Find where the given text appears and provide that cell's center as [X, Y] coordinate. 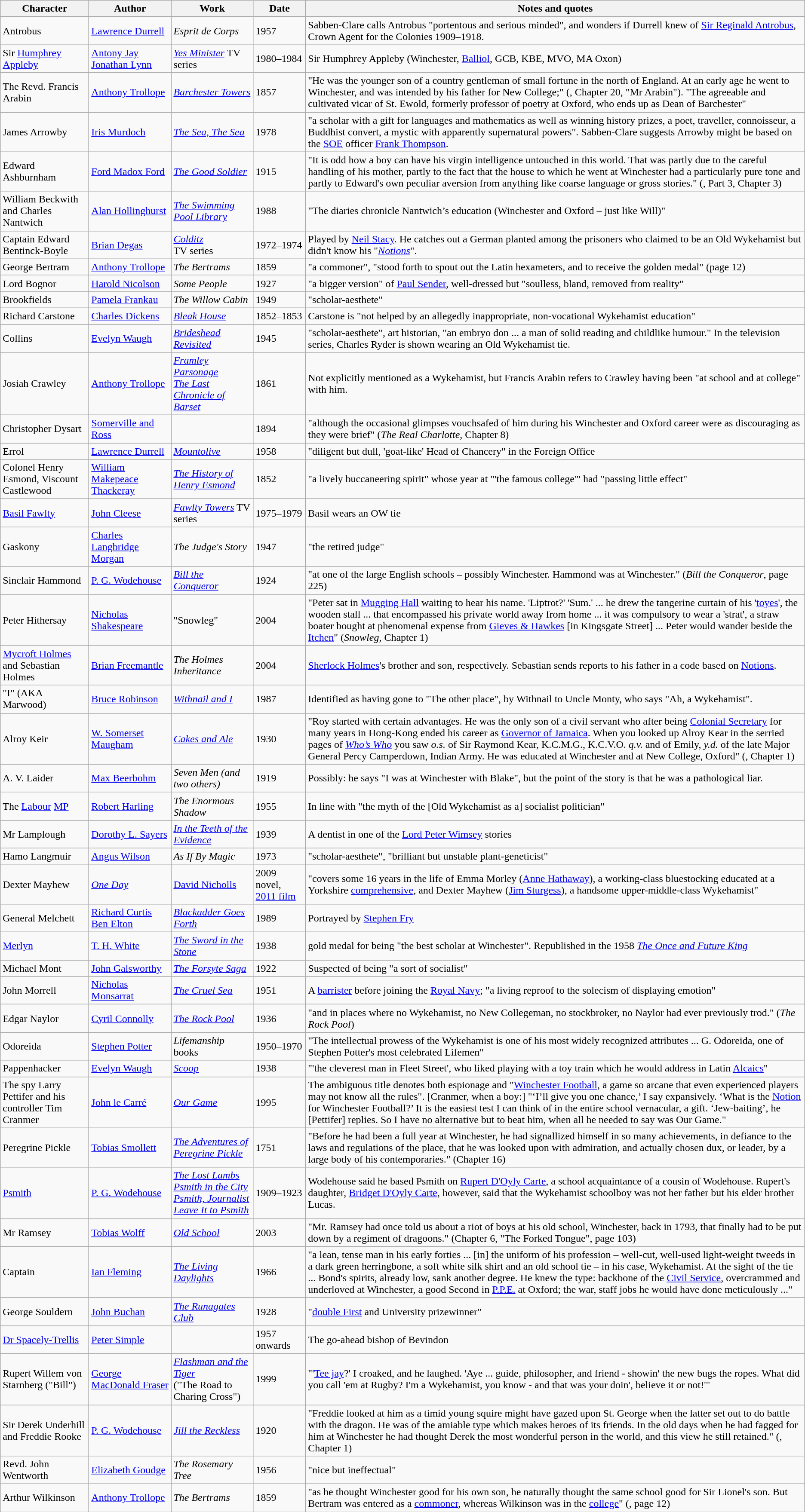
1852–1853 [280, 316]
George Souldern [45, 1312]
1857 [280, 92]
The Sea, The Sea [212, 132]
1945 [280, 338]
Nicholas Monsarrat [130, 990]
Portrayed by Stephen Fry [555, 918]
John Buchan [130, 1312]
1957 onwards [280, 1339]
Revd. John Wentworth [45, 1470]
Framley ParsonageThe Last Chronicle of Barset [212, 384]
Yes Minister TV series [212, 58]
1951 [280, 990]
"diligent but dull, 'goat-like' Head of Chancery" in the Foreign Office [555, 451]
Rupert Willem von Starnberg ("Bill") [45, 1379]
The Willow Cabin [212, 300]
1956 [280, 1470]
Suspected of being "a sort of socialist" [555, 968]
1922 [280, 968]
1955 [280, 806]
Nicholas Shakespeare [130, 620]
A barrister before joining the Royal Navy; "a living reproof to the solecism of displaying emotion" [555, 990]
The Enormous Shadow [212, 806]
The Lost LambsPsmith in the CityPsmith, JournalistLeave It to Psmith [212, 1193]
The Rosemary Tree [212, 1470]
Withnail and I [212, 699]
1927 [280, 283]
Brookfields [45, 300]
"and in places where no Wykehamist, no New Collegeman, no stockbroker, no Naylor had ever previously trod." (The Rock Pool) [555, 1019]
Barchester Towers [212, 92]
Edgar Naylor [45, 1019]
"nice but ineffectual" [555, 1470]
Scoop [212, 1068]
2003 [280, 1233]
Sir Derek Underhilland Freddie Rooke [45, 1430]
Errol [45, 451]
John le Carré [130, 1102]
Richard CurtisBen Elton [130, 918]
William Makepeace Thackeray [130, 479]
Peter Simple [130, 1339]
1975–1979 [280, 513]
George MacDonald Fraser [130, 1379]
"Snowleg" [212, 620]
Charles Langbridge Morgan [130, 547]
Alan Hollinghurst [130, 211]
Josiah Crawley [45, 384]
"scholar-aesthete", "brilliant but unstable plant-geneticist" [555, 856]
The Sword in the Stone [212, 946]
1920 [280, 1430]
Tobias Wolff [130, 1233]
Peter Hithersay [45, 620]
Pappenhacker [45, 1068]
1894 [280, 429]
Date [280, 9]
Robert Harling [130, 806]
ColditzTV series [212, 245]
Charles Dickens [130, 316]
William Beckwithand Charles Nantwich [45, 211]
Michael Mont [45, 968]
Bleak House [212, 316]
"'the cleverest man in Fleet Street', who liked playing with a toy train which he would address in Latin Alcaics" [555, 1068]
Gaskony [45, 547]
Odoreida [45, 1046]
General Melchett [45, 918]
In the Teeth of the Evidence [212, 834]
Pamela Frankau [130, 300]
Notes and quotes [555, 9]
Mr Ramsey [45, 1233]
Old School [212, 1233]
Sir Humphrey Appleby (Winchester, Balliol, GCB, KBE, MVO, MA Oxon) [555, 58]
Author [130, 9]
The Cruel Sea [212, 990]
"a lively buccaneering spirit" whose year at "'the famous college'" had "passing little effect" [555, 479]
1987 [280, 699]
"scholar-aesthete" [555, 300]
1988 [280, 211]
The Good Soldier [212, 171]
Flashman and the Tiger("The Road to Charing Cross") [212, 1379]
Dr Spacely-Trellis [45, 1339]
Elizabeth Goudge [130, 1470]
One Day [130, 885]
David Nicholls [212, 885]
1978 [280, 132]
Work [212, 9]
Bruce Robinson [130, 699]
1852 [280, 479]
Tobias Smollett [130, 1148]
Edward Ashburnham [45, 171]
A. V. Laider [45, 778]
John Morrell [45, 990]
Richard Carstone [45, 316]
"a bigger version" of Paul Sender, well-dressed but "soulless, bland, removed from reality" [555, 283]
1751 [280, 1148]
John Cleese [130, 513]
Sherlock Holmes's brother and son, respectively. Sebastian sends reports to his father in a code based on Notions. [555, 665]
Dorothy L. Sayers [130, 834]
1936 [280, 1019]
Seven Men (and two others) [212, 778]
Ian Fleming [130, 1272]
1909–1923 [280, 1193]
Possibly: he says "I was at Winchester with Blake", but the point of the story is that he was a pathological liar. [555, 778]
Alroy Keir [45, 738]
Jill the Reckless [212, 1430]
Carstone is "not helped by an allegedly inappropriate, non-vocational Wykehamist education" [555, 316]
1999 [280, 1379]
"the retired judge" [555, 547]
Antony JayJonathan Lynn [130, 58]
Colonel Henry Esmond, Viscount Castlewood [45, 479]
1949 [280, 300]
The spy Larry Pettifer and his controller Tim Cranmer [45, 1102]
"double First and University prizewinner" [555, 1312]
John Galsworthy [130, 968]
"I" (AKA Marwood) [45, 699]
A dentist in one of the Lord Peter Wimsey stories [555, 834]
"The diaries chronicle Nantwich’s education (Winchester and Oxford – just like Will)" [555, 211]
1966 [280, 1272]
1958 [280, 451]
1973 [280, 856]
The Judge's Story [212, 547]
The go-ahead bishop of Bevindon [555, 1339]
1995 [280, 1102]
George Bertram [45, 267]
Psmith [45, 1193]
Somerville and Ross [130, 429]
Sinclair Hammond [45, 580]
Mycroft Holmes and Sebastian Holmes [45, 665]
Max Beerbohm [130, 778]
The Living Daylights [212, 1272]
1972–1974 [280, 245]
Mr Lamplough [45, 834]
Captain Edward Bentinck-Boyle [45, 245]
The Rock Pool [212, 1019]
gold medal for being "the best scholar at Winchester". Republished in the 1958 The Once and Future King [555, 946]
Stephen Potter [130, 1046]
1928 [280, 1312]
Antrobus [45, 31]
As If By Magic [212, 856]
"a commoner", "stood forth to spout out the Latin hexameters, and to receive the golden medal" (page 12) [555, 267]
Basil wears an OW tie [555, 513]
Some People [212, 283]
1947 [280, 547]
The Holmes Inheritance [212, 665]
Brian Degas [130, 245]
Merlyn [45, 946]
Sir Humphrey Appleby [45, 58]
Collins [45, 338]
The Forsyte Saga [212, 968]
1930 [280, 738]
The History of Henry Esmond [212, 479]
1915 [280, 171]
Cakes and Ale [212, 738]
Lifemanship books [212, 1046]
The Revd. Francis Arabin [45, 92]
Arthur Wilkinson [45, 1498]
Captain [45, 1272]
Hamo Langmuir [45, 856]
The Swimming Pool Library [212, 211]
Not explicitly mentioned as a Wykehamist, but Francis Arabin refers to Crawley having been "at school and at college" with him. [555, 384]
Fawlty Towers TV series [212, 513]
The Runagates Club [212, 1312]
1861 [280, 384]
In line with "the myth of the [Old Wykehamist as a] socialist politician" [555, 806]
1957 [280, 31]
Angus Wilson [130, 856]
Basil Fawlty [45, 513]
The Labour MP [45, 806]
Bill the Conqueror [212, 580]
Ford Madox Ford [130, 171]
Harold Nicolson [130, 283]
Lord Bognor [45, 283]
Esprit de Corps [212, 31]
T. H. White [130, 946]
Blackadder Goes Forth [212, 918]
Our Game [212, 1102]
The Adventures of Peregrine Pickle [212, 1148]
Cyril Connolly [130, 1019]
Christopher Dysart [45, 429]
1919 [280, 778]
1939 [280, 834]
Mountolive [212, 451]
Played by Neil Stacy. He catches out a German planted among the prisoners who claimed to be an Old Wykehamist but didn't know his "Notions". [555, 245]
Iris Murdoch [130, 132]
James Arrowby [45, 132]
Peregrine Pickle [45, 1148]
W. Somerset Maugham [130, 738]
Dexter Mayhew [45, 885]
1950–1970 [280, 1046]
"at one of the large English schools – possibly Winchester. Hammond was at Winchester." (Bill the Conqueror, page 225) [555, 580]
Character [45, 9]
Brideshead Revisited [212, 338]
1980–1984 [280, 58]
Brian Freemantle [130, 665]
1924 [280, 580]
1989 [280, 918]
Identified as having gone to "The other place", by Withnail to Uncle Monty, who says "Ah, a Wykehamist". [555, 699]
2009 novel, 2011 film [280, 885]
